Extract the [X, Y] coordinate from the center of the cell holding the provided text.  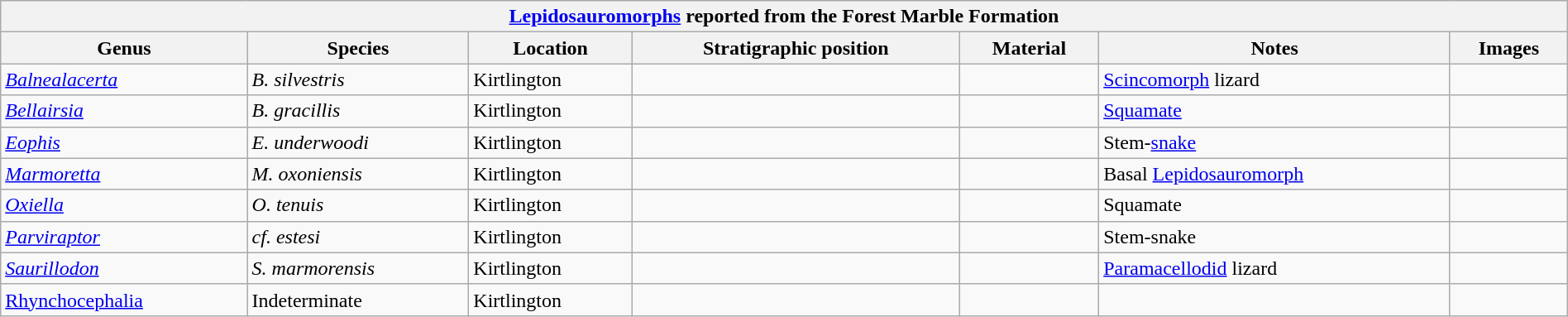
Rhynchocephalia [124, 300]
E. underwoodi [358, 142]
Location [551, 48]
Lepidosauromorphs reported from the Forest Marble Formation [784, 17]
Parviraptor [124, 237]
Oxiella [124, 205]
Indeterminate [358, 300]
Scincomorph lizard [1275, 79]
Marmoretta [124, 174]
Notes [1275, 48]
Basal Lepidosauromorph [1275, 174]
Species [358, 48]
Balnealacerta [124, 79]
Genus [124, 48]
O. tenuis [358, 205]
Images [1508, 48]
Paramacellodid lizard [1275, 268]
Bellairsia [124, 111]
Saurillodon [124, 268]
Eophis [124, 142]
cf. estesi [358, 237]
B. silvestris [358, 79]
B. gracillis [358, 111]
S. marmorensis [358, 268]
M. oxoniensis [358, 174]
Material [1029, 48]
Stratigraphic position [796, 48]
